Identify which cell holds the provided text, then report its [x, y] central coordinate. 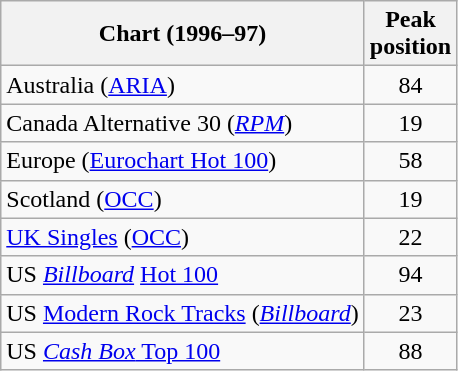
UK Singles (OCC) [183, 237]
Europe (Eurochart Hot 100) [183, 161]
84 [410, 85]
22 [410, 237]
Scotland (OCC) [183, 199]
88 [410, 351]
58 [410, 161]
Peakposition [410, 34]
US Cash Box Top 100 [183, 351]
23 [410, 313]
US Modern Rock Tracks (Billboard) [183, 313]
Chart (1996–97) [183, 34]
94 [410, 275]
US Billboard Hot 100 [183, 275]
Canada Alternative 30 (RPM) [183, 123]
Australia (ARIA) [183, 85]
